Scan for the cell matching the given text and deliver its [x, y] coordinate at center. 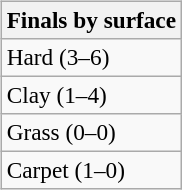
Finals by surface [91, 20]
Clay (1–4) [91, 95]
Grass (0–0) [91, 133]
Carpet (1–0) [91, 171]
Hard (3–6) [91, 57]
